From the cell containing the given text, extract its center point as (X, Y) coordinate. 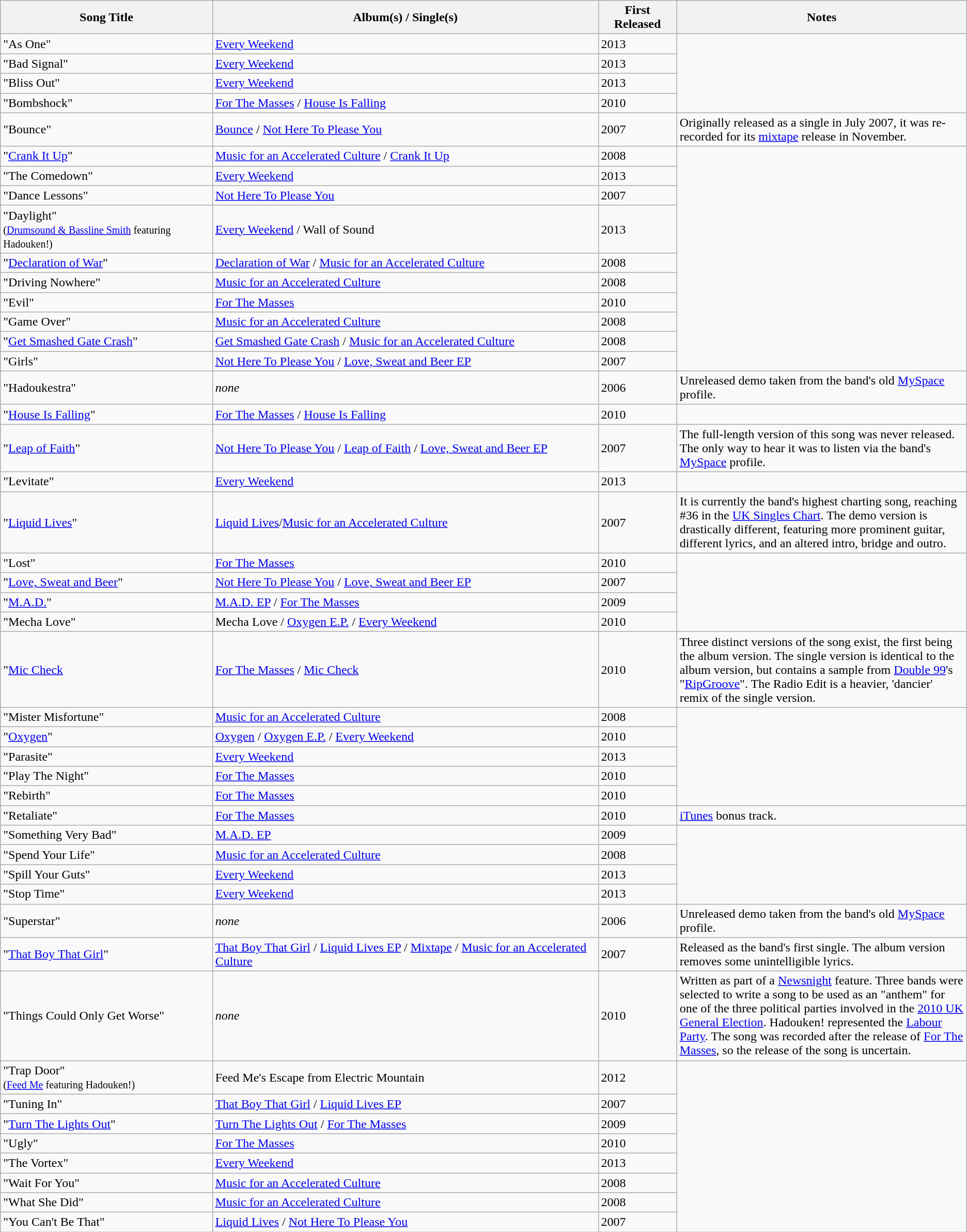
"Wait For You" (106, 1183)
Not Here To Please You / Leap of Faith / Love, Sweat and Beer EP (405, 448)
"Evil" (106, 302)
"Liquid Lives" (106, 522)
"Oxygen" (106, 736)
Bounce / Not Here To Please You (405, 129)
"The Comedown" (106, 176)
"Bliss Out" (106, 83)
That Boy That Girl / Liquid Lives EP / Mixtape / Music for an Accelerated Culture (405, 954)
"Mecha Love" (106, 622)
"As One" (106, 44)
"Daylight"(Drumsound & Bassline Smith featuring Hadouken!) (106, 229)
"Parasite" (106, 756)
"Levitate" (106, 482)
"House Is Falling" (106, 414)
That Boy That Girl / Liquid Lives EP (405, 1104)
"Rebirth" (106, 796)
Every Weekend / Wall of Sound (405, 229)
"Bounce" (106, 129)
"Mister Misfortune" (106, 717)
Liquid Lives / Not Here To Please You (405, 1222)
M.A.D. EP / For The Masses (405, 602)
"Bombshock" (106, 103)
M.A.D. EP (405, 835)
"Dance Lessons" (106, 195)
Music for an Accelerated Culture / Crank It Up (405, 156)
"What She Did" (106, 1203)
"Driving Nowhere" (106, 282)
Get Smashed Gate Crash / Music for an Accelerated Culture (405, 342)
"Declaration of War" (106, 263)
Feed Me's Escape from Electric Mountain (405, 1077)
Declaration of War / Music for an Accelerated Culture (405, 263)
Song Title (106, 18)
"Turn The Lights Out" (106, 1123)
Released as the band's first single. The album version removes some unintelligible lyrics. (821, 954)
"Get Smashed Gate Crash" (106, 342)
"Crank It Up" (106, 156)
"That Boy That Girl" (106, 954)
"Something Very Bad" (106, 835)
Notes (821, 18)
"The Vortex" (106, 1163)
"Retaliate" (106, 815)
The full-length version of this song was never released. The only way to hear it was to listen via the band's MySpace profile. (821, 448)
"Game Over" (106, 322)
"Superstar" (106, 921)
Mecha Love / Oxygen E.P. / Every Weekend (405, 622)
"Play The Night" (106, 776)
For The Masses / Mic Check (405, 669)
"Things Could Only Get Worse" (106, 1016)
2012 (637, 1077)
"Lost" (106, 563)
"Trap Door"(Feed Me featuring Hadouken!) (106, 1077)
"You Can't Be That" (106, 1222)
Originally released as a single in July 2007, it was re-recorded for its mixtape release in November. (821, 129)
"Bad Signal" (106, 64)
"Mic Check (106, 669)
"Leap of Faith" (106, 448)
"Stop Time" (106, 894)
Oxygen / Oxygen E.P. / Every Weekend (405, 736)
iTunes bonus track. (821, 815)
"Girls" (106, 361)
"M.A.D." (106, 602)
"Spend Your Life" (106, 855)
"Ugly" (106, 1143)
Not Here To Please You (405, 195)
"Spill Your Guts" (106, 874)
First Released (637, 18)
Turn The Lights Out / For The Masses (405, 1123)
"Hadoukestra" (106, 388)
"Love, Sweat and Beer" (106, 582)
Liquid Lives/Music for an Accelerated Culture (405, 522)
"Tuning In" (106, 1104)
Album(s) / Single(s) (405, 18)
